Search for the cell housing the specified text and yield its [X, Y] center coordinate. 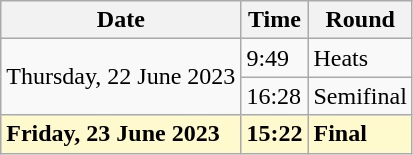
15:22 [274, 134]
9:49 [274, 58]
Time [274, 20]
Final [360, 134]
Date [121, 20]
Semifinal [360, 96]
Friday, 23 June 2023 [121, 134]
Thursday, 22 June 2023 [121, 77]
Heats [360, 58]
16:28 [274, 96]
Round [360, 20]
